Return the (x, y) coordinate for the center point of the cell that contains the specified text.  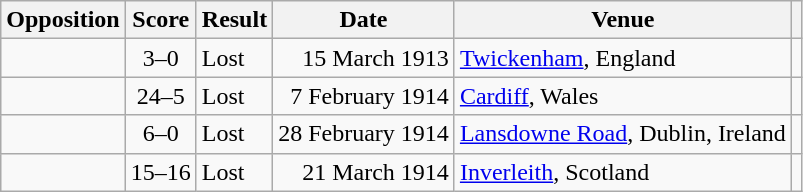
Inverleith, Scotland (622, 172)
Score (160, 20)
Opposition (63, 20)
Result (234, 20)
Twickenham, England (622, 58)
24–5 (160, 96)
7 February 1914 (364, 96)
Venue (622, 20)
21 March 1914 (364, 172)
Cardiff, Wales (622, 96)
3–0 (160, 58)
28 February 1914 (364, 134)
6–0 (160, 134)
15 March 1913 (364, 58)
15–16 (160, 172)
Date (364, 20)
Lansdowne Road, Dublin, Ireland (622, 134)
